Locate the cell with the specified text and output its [X, Y] center coordinate. 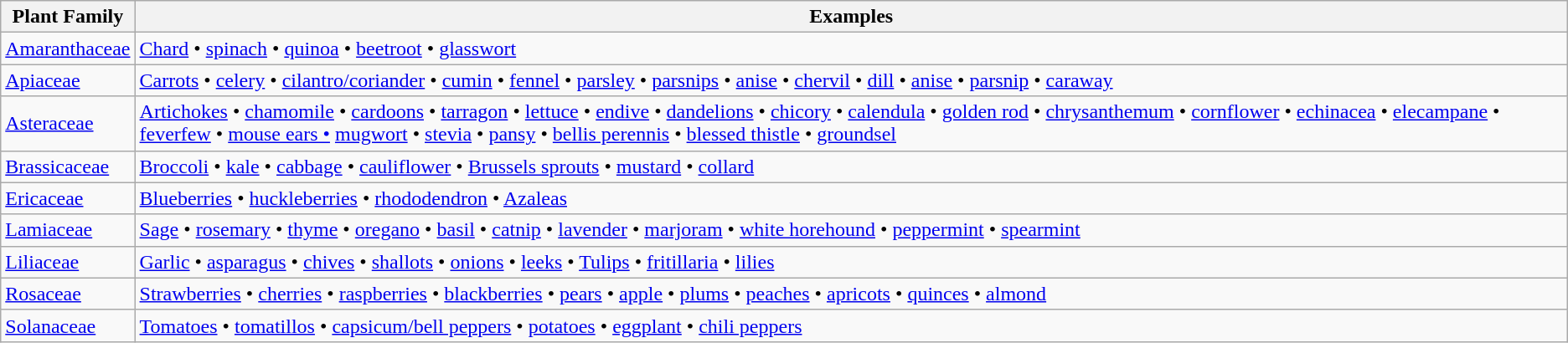
Asteraceae [68, 124]
Tomatoes • tomatillos • capsicum/bell peppers • potatoes • eggplant • chili peppers [851, 325]
Ericaceae [68, 198]
Plant Family [68, 17]
Amaranthaceae [68, 49]
Apiaceae [68, 80]
Garlic • asparagus • chives • shallots • onions • leeks • Tulips • fritillaria • lilies [851, 262]
Sage • rosemary • thyme • oregano • basil • catnip • lavender • marjoram • white horehound • peppermint • spearmint [851, 230]
Brassicaceae [68, 166]
Broccoli • kale • cabbage • cauliflower • Brussels sprouts • mustard • collard [851, 166]
Rosaceae [68, 294]
Chard • spinach • quinoa • beetroot • glasswort [851, 49]
Examples [851, 17]
Solanaceae [68, 325]
Carrots • celery • cilantro/coriander • cumin • fennel • parsley • parsnips • anise • chervil • dill • anise • parsnip • caraway [851, 80]
Blueberries • huckleberries • rhododendron • Azaleas [851, 198]
Strawberries • cherries • raspberries • blackberries • pears • apple • plums • peaches • apricots • quinces • almond [851, 294]
Lamiaceae [68, 230]
Liliaceae [68, 262]
